Return (X, Y) of the center of cell containing provided text 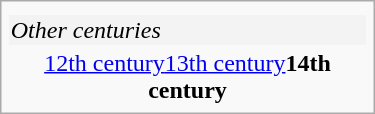
12th century13th century14th century (187, 76)
Other centuries (187, 30)
